Determine the (x, y) coordinate at the center of the cell enclosing the given text.  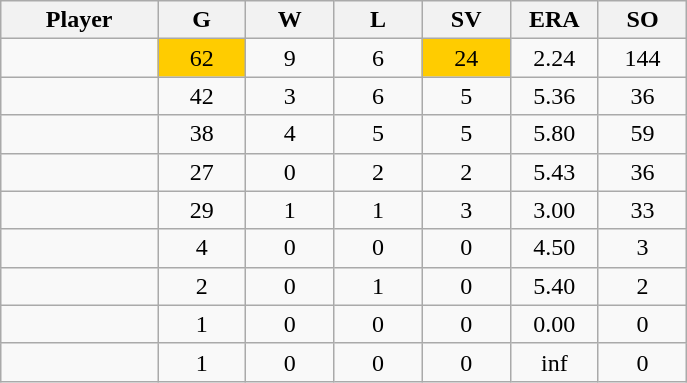
24 (466, 58)
27 (202, 172)
3.00 (554, 210)
SV (466, 20)
0.00 (554, 324)
2.24 (554, 58)
G (202, 20)
Player (80, 20)
62 (202, 58)
33 (642, 210)
9 (290, 58)
5.43 (554, 172)
42 (202, 96)
5.40 (554, 286)
inf (554, 362)
59 (642, 134)
29 (202, 210)
ERA (554, 20)
144 (642, 58)
L (378, 20)
4.50 (554, 248)
38 (202, 134)
5.80 (554, 134)
W (290, 20)
SO (642, 20)
5.36 (554, 96)
